Identify which cell holds the provided text, then report its (X, Y) central coordinate. 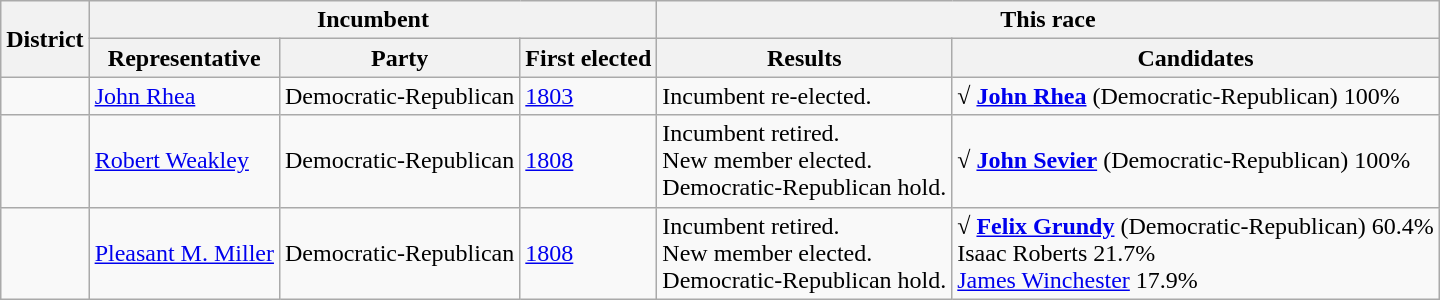
John Rhea (184, 96)
Representative (184, 58)
District (45, 39)
First elected (588, 58)
√ Felix Grundy (Democratic-Republican) 60.4%Isaac Roberts 21.7%James Winchester 17.9% (1196, 253)
Party (399, 58)
√ John Sevier (Democratic-Republican) 100% (1196, 161)
Robert Weakley (184, 161)
1803 (588, 96)
Candidates (1196, 58)
Incumbent (373, 20)
Pleasant M. Miller (184, 253)
Incumbent re-elected. (804, 96)
Results (804, 58)
This race (1048, 20)
√ John Rhea (Democratic-Republican) 100% (1196, 96)
